Extract the [X, Y] coordinate from the center of the cell holding the provided text.  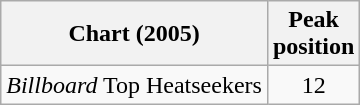
Chart (2005) [134, 34]
Peakposition [313, 34]
12 [313, 85]
Billboard Top Heatseekers [134, 85]
